Pinpoint the cell where the given text exists, returning its (X, Y) midpoint coordinate. 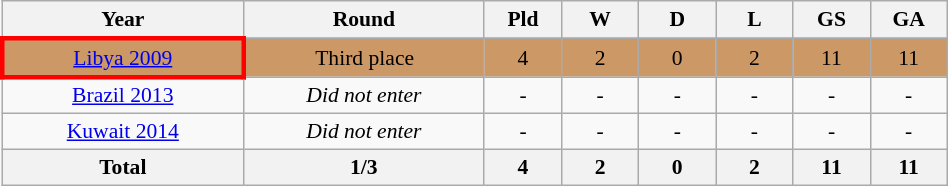
L (754, 20)
D (678, 20)
W (600, 20)
Brazil 2013 (122, 96)
Round (364, 20)
GA (908, 20)
Third place (364, 58)
Year (122, 20)
1/3 (364, 168)
Kuwait 2014 (122, 132)
Pld (522, 20)
Total (122, 168)
GS (832, 20)
Libya 2009 (122, 58)
